Scan for the cell matching the given text and deliver its [X, Y] coordinate at center. 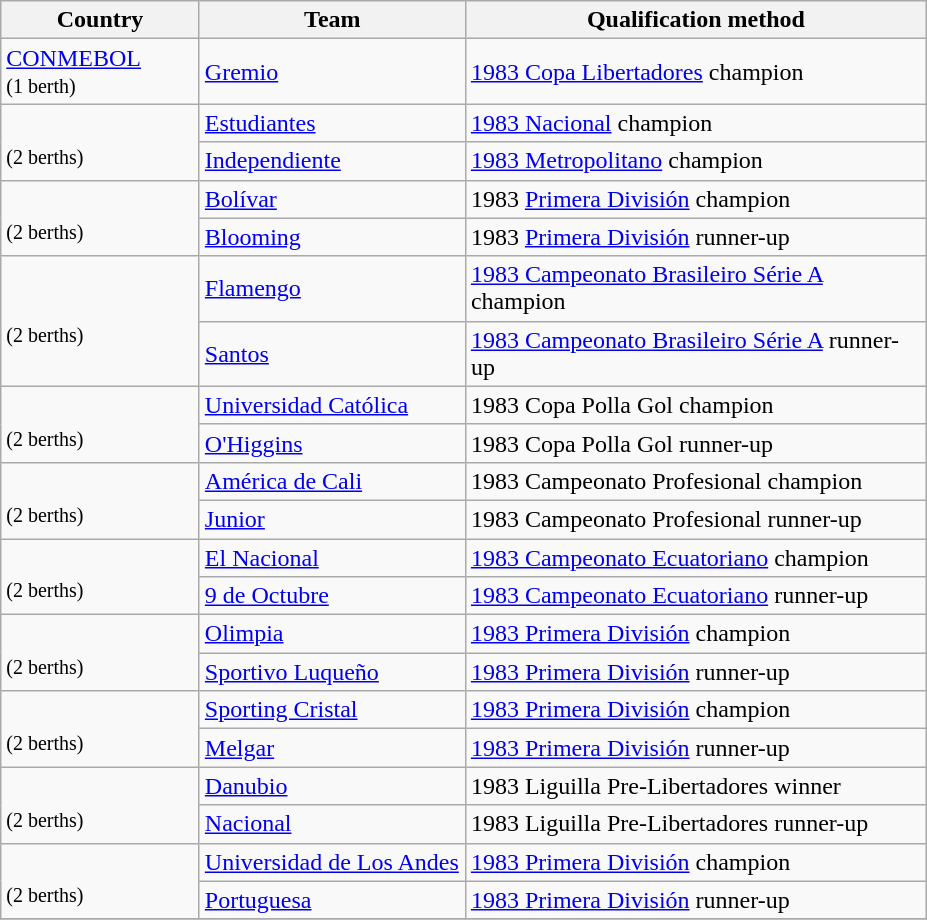
Qualification method [696, 20]
Nacional [332, 824]
Universidad de Los Andes [332, 862]
9 de Octubre [332, 596]
Independiente [332, 161]
1983 Copa Polla Gol champion [696, 405]
1983 Campeonato Profesional champion [696, 481]
Portuguesa [332, 900]
1983 Metropolitano champion [696, 161]
Flamengo [332, 288]
1983 Campeonato Ecuatoriano champion [696, 557]
Blooming [332, 237]
1983 Liguilla Pre-Libertadores winner [696, 786]
Gremio [332, 72]
Olimpia [332, 634]
Danubio [332, 786]
El Nacional [332, 557]
1983 Campeonato Ecuatoriano runner-up [696, 596]
1983 Campeonato Brasileiro Série A runner-up [696, 354]
Bolívar [332, 199]
Melgar [332, 748]
1983 Copa Libertadores champion [696, 72]
1983 Copa Polla Gol runner-up [696, 443]
Sportivo Luqueño [332, 672]
América de Cali [332, 481]
1983 Nacional champion [696, 123]
Junior [332, 519]
Estudiantes [332, 123]
CONMEBOL(1 berth) [100, 72]
Sporting Cristal [332, 710]
1983 Campeonato Profesional runner-up [696, 519]
1983 Liguilla Pre-Libertadores runner-up [696, 824]
Country [100, 20]
1983 Campeonato Brasileiro Série A champion [696, 288]
O'Higgins [332, 443]
Universidad Católica [332, 405]
Team [332, 20]
Santos [332, 354]
